Find where the given text appears and provide that cell's center as (X, Y) coordinate. 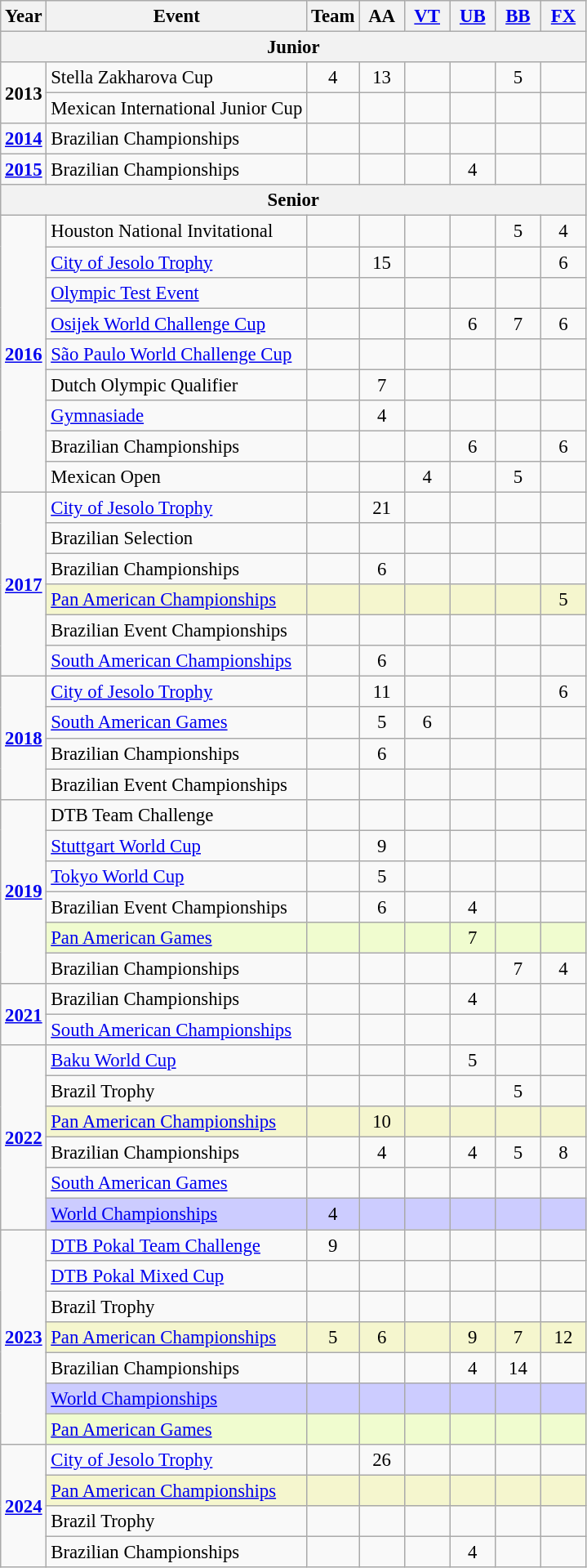
DTB Pokal Team Challenge (176, 1245)
DTB Team Challenge (176, 815)
Gymnasiade (176, 416)
UB (473, 16)
Tokyo World Cup (176, 877)
BB (518, 16)
13 (382, 78)
Dutch Olympic Qualifier (176, 385)
VT (427, 16)
2017 (24, 584)
Junior (294, 47)
2022 (24, 1137)
Mexican International Junior Cup (176, 109)
Senior (294, 200)
DTB Pokal Mixed Cup (176, 1275)
2013 (24, 93)
2015 (24, 170)
Mexican Open (176, 477)
2021 (24, 1015)
Baku World Cup (176, 1061)
Year (24, 16)
11 (382, 692)
AA (382, 16)
2023 (24, 1337)
12 (563, 1337)
Brazilian Selection (176, 538)
Olympic Test Event (176, 293)
FX (563, 16)
2014 (24, 139)
2018 (24, 738)
2024 (24, 1506)
Stuttgart World Cup (176, 846)
21 (382, 507)
Stella Zakharova Cup (176, 78)
15 (382, 262)
10 (382, 1122)
2016 (24, 354)
São Paulo World Challenge Cup (176, 354)
Osijek World Challenge Cup (176, 324)
14 (518, 1368)
Event (176, 16)
Houston National Invitational (176, 231)
26 (382, 1460)
8 (563, 1153)
Team (333, 16)
2019 (24, 891)
